Pinpoint the cell where the given text exists, returning its (x, y) midpoint coordinate. 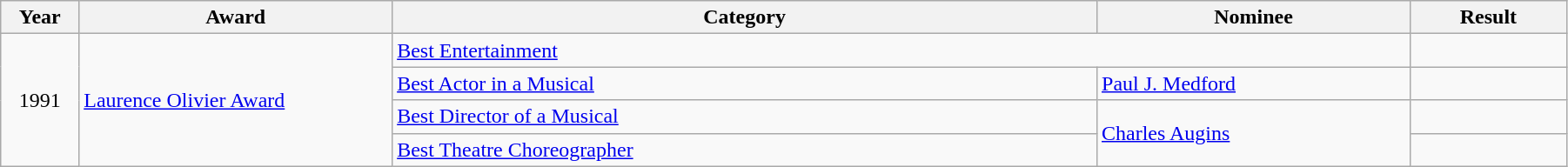
Charles Augins (1254, 133)
Paul J. Medford (1254, 83)
Laurence Olivier Award (236, 100)
1991 (40, 100)
Best Director of a Musical (745, 117)
Year (40, 17)
Award (236, 17)
Category (745, 17)
Best Actor in a Musical (745, 83)
Best Theatre Choreographer (745, 150)
Result (1488, 17)
Nominee (1254, 17)
Best Entertainment (901, 50)
